From the cell containing the given text, extract its center point as (X, Y) coordinate. 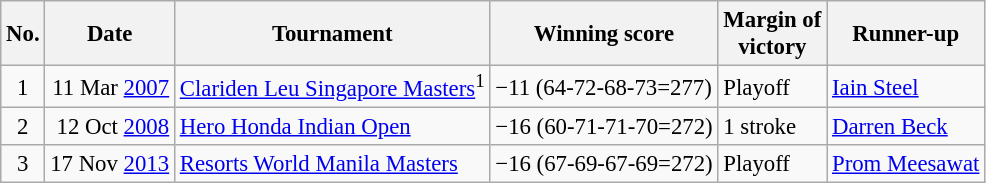
Prom Meesawat (906, 164)
Runner-up (906, 34)
Date (110, 34)
12 Oct 2008 (110, 127)
17 Nov 2013 (110, 164)
Winning score (604, 34)
−11 (64-72-68-73=277) (604, 87)
1 (23, 87)
2 (23, 127)
Clariden Leu Singapore Masters1 (332, 87)
Resorts World Manila Masters (332, 164)
Tournament (332, 34)
11 Mar 2007 (110, 87)
No. (23, 34)
3 (23, 164)
Iain Steel (906, 87)
Margin ofvictory (772, 34)
−16 (60-71-71-70=272) (604, 127)
Hero Honda Indian Open (332, 127)
1 stroke (772, 127)
Darren Beck (906, 127)
−16 (67-69-67-69=272) (604, 164)
